Capture the cell that displays the provided text and extract its (X, Y) central coordinate. 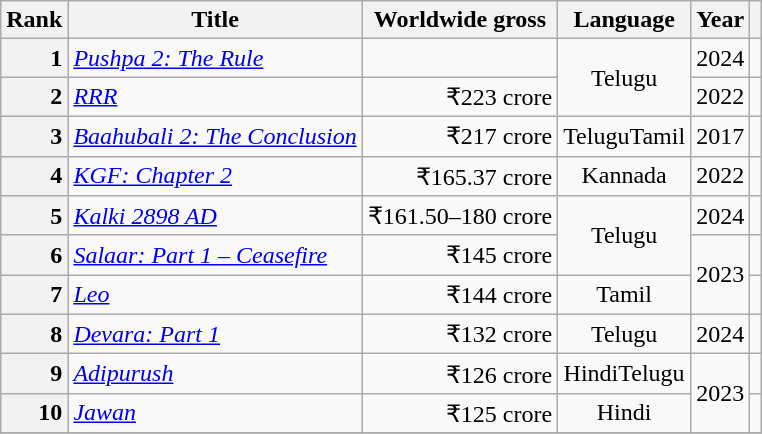
2017 (720, 136)
3 (34, 136)
Leo (215, 295)
Year (720, 20)
Hindi (624, 413)
Adipurush (215, 374)
7 (34, 295)
Kannada (624, 176)
₹165.37 crore (460, 176)
₹145 crore (460, 255)
KGF: Chapter 2 (215, 176)
₹125 crore (460, 413)
Pushpa 2: The Rule (215, 58)
6 (34, 255)
8 (34, 334)
1 (34, 58)
₹126 crore (460, 374)
5 (34, 216)
Kalki 2898 AD (215, 216)
Salaar: Part 1 – Ceasefire (215, 255)
4 (34, 176)
9 (34, 374)
10 (34, 413)
Devara: Part 1 (215, 334)
Language (624, 20)
Jawan (215, 413)
TeluguTamil (624, 136)
₹144 crore (460, 295)
₹217 crore (460, 136)
Title (215, 20)
Worldwide gross (460, 20)
Tamil (624, 295)
₹132 crore (460, 334)
RRR (215, 97)
₹223 crore (460, 97)
Rank (34, 20)
HindiTelugu (624, 374)
2 (34, 97)
₹161.50–180 crore (460, 216)
Baahubali 2: The Conclusion (215, 136)
